From the cell containing the given text, extract its center point as [X, Y] coordinate. 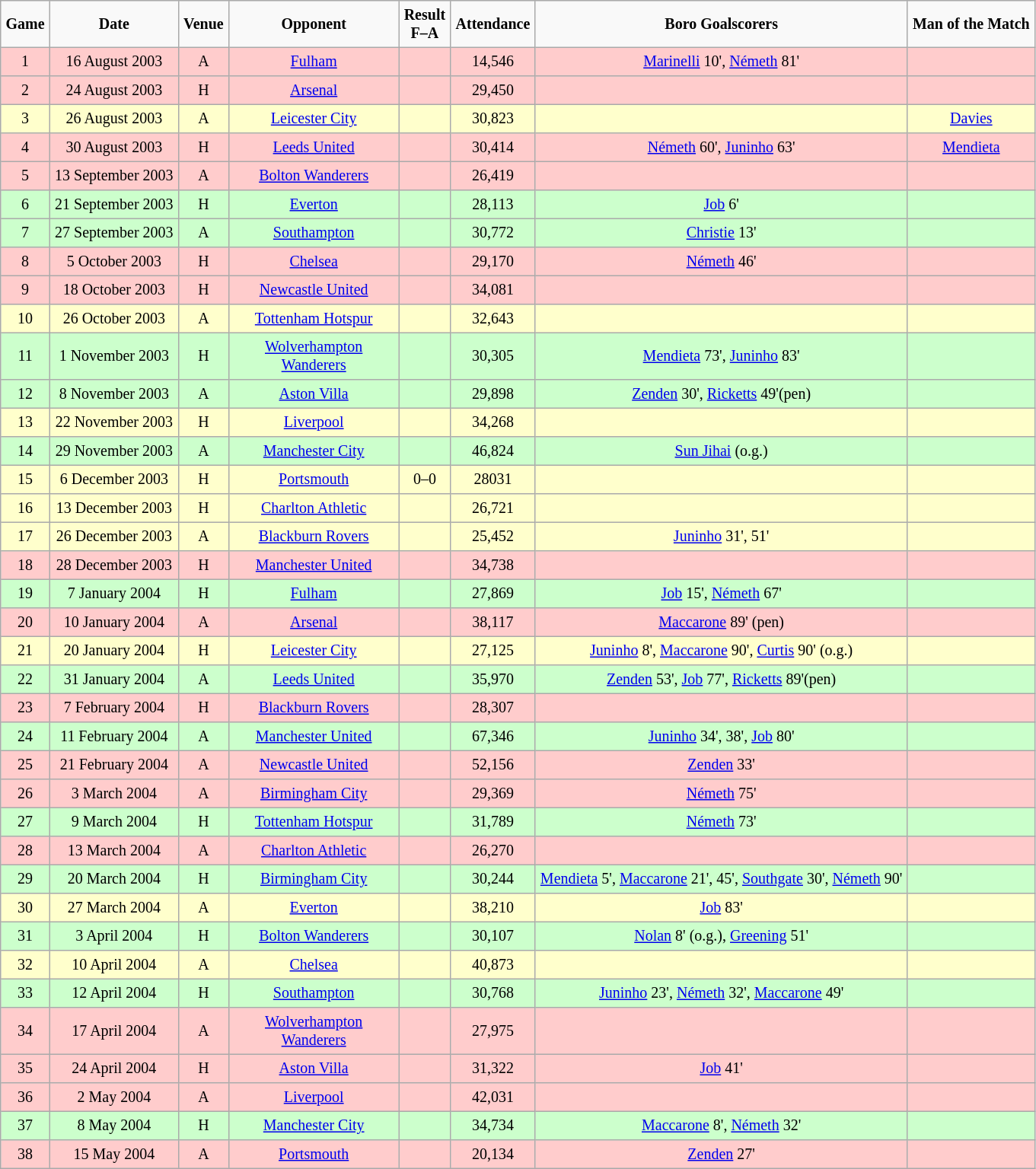
28,307 [493, 709]
42,031 [493, 1097]
14,546 [493, 62]
Nolan 8' (o.g.), Greening 51' [722, 937]
Opponent [314, 24]
Maccarone 8', Németh 32' [722, 1126]
7 February 2004 [114, 709]
30,305 [493, 357]
2 May 2004 [114, 1097]
26,721 [493, 508]
28031 [493, 480]
Maccarone 89' (pen) [722, 623]
10 January 2004 [114, 623]
22 [26, 680]
28 [26, 851]
28,113 [493, 205]
23 [26, 709]
Juninho 8', Maccarone 90', Curtis 90' (o.g.) [722, 651]
19 [26, 594]
9 March 2004 [114, 823]
30,107 [493, 937]
18 [26, 565]
2 [26, 91]
33 [26, 994]
16 [26, 508]
5 October 2003 [114, 262]
Venue [203, 24]
Németh 73' [722, 823]
30,772 [493, 234]
16 August 2003 [114, 62]
Juninho 34', 38', Job 80' [722, 737]
27,125 [493, 651]
Job 83' [722, 908]
Juninho 23', Németh 32', Maccarone 49' [722, 994]
25 [26, 766]
11 [26, 357]
30,414 [493, 148]
6 [26, 205]
Davies [971, 119]
3 April 2004 [114, 937]
9 [26, 291]
1 [26, 62]
67,346 [493, 737]
Mendieta 5', Maccarone 21', 45', Southgate 30', Németh 90' [722, 880]
Mendieta [971, 148]
Job 15', Németh 67' [722, 594]
30 [26, 908]
13 December 2003 [114, 508]
20 [26, 623]
Date [114, 24]
21 September 2003 [114, 205]
Zenden 33' [722, 766]
32,643 [493, 319]
7 [26, 234]
20 March 2004 [114, 880]
24 August 2003 [114, 91]
38,210 [493, 908]
18 October 2003 [114, 291]
30 August 2003 [114, 148]
31,322 [493, 1069]
12 [26, 394]
8 November 2003 [114, 394]
Zenden 53', Job 77', Ricketts 89'(pen) [722, 680]
Job 41' [722, 1069]
28 December 2003 [114, 565]
22 November 2003 [114, 423]
29,369 [493, 794]
0–0 [425, 480]
21 February 2004 [114, 766]
14 [26, 451]
3 [26, 119]
30,244 [493, 880]
Christie 13' [722, 234]
27 March 2004 [114, 908]
26 October 2003 [114, 319]
34,081 [493, 291]
38 [26, 1155]
Attendance [493, 24]
5 [26, 177]
Man of the Match [971, 24]
13 September 2003 [114, 177]
10 [26, 319]
38,117 [493, 623]
27 September 2003 [114, 234]
34 [26, 1031]
31 [26, 937]
32 [26, 965]
40,873 [493, 965]
Németh 46' [722, 262]
29 [26, 880]
31,789 [493, 823]
Zenden 30', Ricketts 49'(pen) [722, 394]
24 April 2004 [114, 1069]
Marinelli 10', Németh 81' [722, 62]
35,970 [493, 680]
26,270 [493, 851]
ResultF–A [425, 24]
26 December 2003 [114, 537]
Németh 75' [722, 794]
35 [26, 1069]
31 January 2004 [114, 680]
10 April 2004 [114, 965]
12 April 2004 [114, 994]
13 [26, 423]
27,975 [493, 1031]
46,824 [493, 451]
52,156 [493, 766]
4 [26, 148]
15 [26, 480]
Sun Jihai (o.g.) [722, 451]
25,452 [493, 537]
21 [26, 651]
1 November 2003 [114, 357]
30,823 [493, 119]
6 December 2003 [114, 480]
17 April 2004 [114, 1031]
Game [26, 24]
24 [26, 737]
Mendieta 73', Juninho 83' [722, 357]
26 August 2003 [114, 119]
13 March 2004 [114, 851]
11 February 2004 [114, 737]
15 May 2004 [114, 1155]
Németh 60', Juninho 63' [722, 148]
26,419 [493, 177]
Job 6' [722, 205]
29,450 [493, 91]
26 [26, 794]
Juninho 31', 51' [722, 537]
27,869 [493, 594]
36 [26, 1097]
20 January 2004 [114, 651]
8 [26, 262]
17 [26, 537]
8 May 2004 [114, 1126]
34,734 [493, 1126]
34,268 [493, 423]
37 [26, 1126]
27 [26, 823]
29,170 [493, 262]
30,768 [493, 994]
29,898 [493, 394]
Zenden 27' [722, 1155]
34,738 [493, 565]
29 November 2003 [114, 451]
Boro Goalscorers [722, 24]
20,134 [493, 1155]
7 January 2004 [114, 594]
3 March 2004 [114, 794]
